Determine the (x, y) coordinate at the center of the cell enclosing the given text.  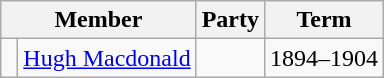
Hugh Macdonald (107, 58)
1894–1904 (324, 58)
Party (230, 20)
Member (98, 20)
Term (324, 20)
